Output the [X, Y] coordinate of the center of the cell containing the given text.  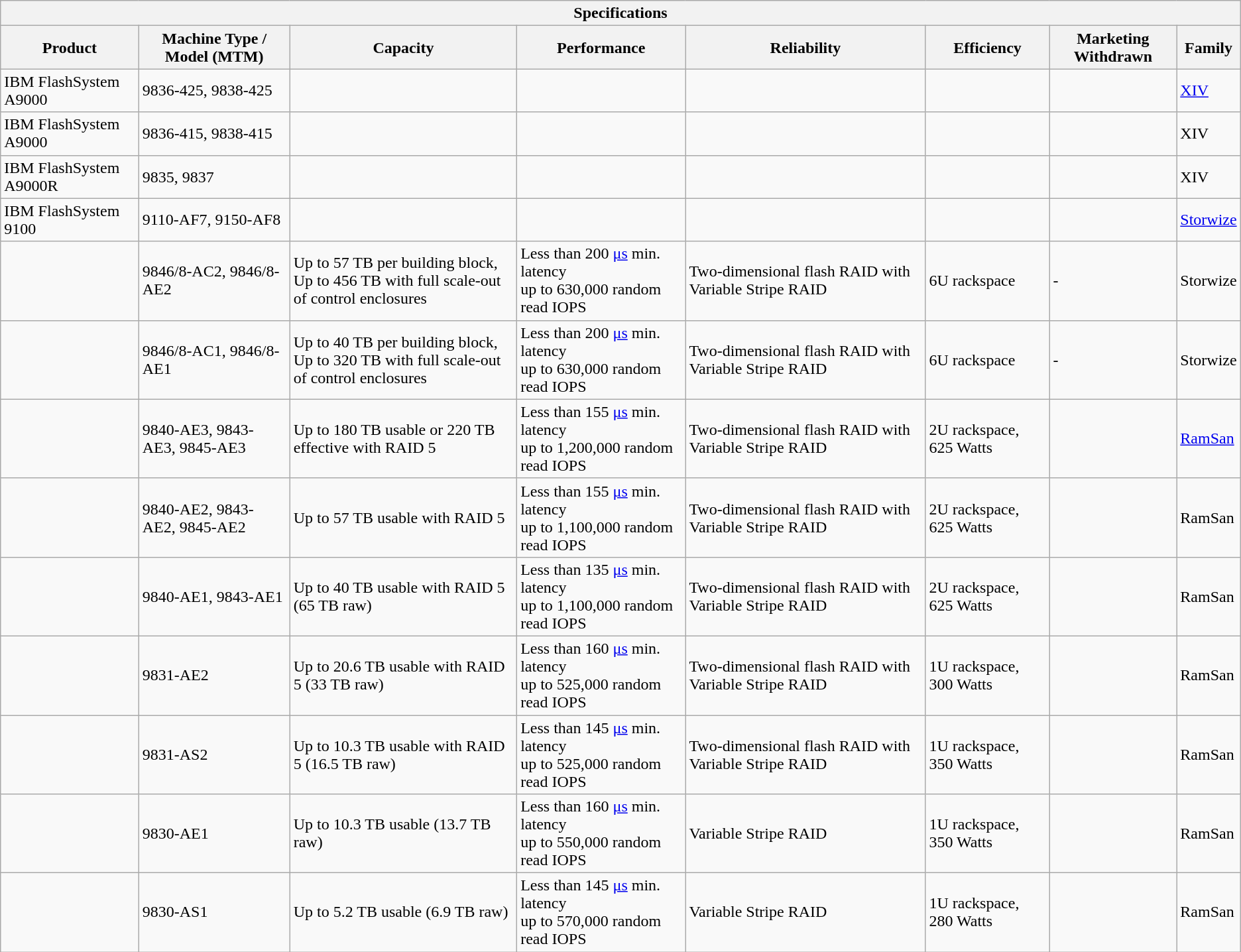
Marketing Withdrawn [1113, 48]
Up to 57 TB per building block,Up to 456 TB with full scale-out of control enclosures [403, 281]
Up to 57 TB usable with RAID 5 [403, 517]
Up to 5.2 TB usable (6.9 TB raw) [403, 912]
9831-AE2 [214, 675]
9846/8-AC1, 9846/8-AE1 [214, 359]
Capacity [403, 48]
Up to 20.6 TB usable with RAID 5 (33 TB raw) [403, 675]
Less than 155 μs min. latencyup to 1,100,000 random read IOPS [601, 517]
9830-AS1 [214, 912]
Less than 155 μs min. latencyup to 1,200,000 random read IOPS [601, 439]
9840-AE3, 9843-AE3, 9845-AE3 [214, 439]
Product [70, 48]
1U rackspace, 300 Watts [988, 675]
Family [1209, 48]
9840-AE1, 9843-AE1 [214, 597]
Specifications [620, 13]
Less than 135 μs min. latencyup to 1,100,000 random read IOPS [601, 597]
Up to 10.3 TB usable with RAID 5 (16.5 TB raw) [403, 754]
Machine Type / Model (MTM) [214, 48]
9846/8-AC2, 9846/8-AE2 [214, 281]
9840-AE2, 9843-AE2, 9845-AE2 [214, 517]
Less than 160 μs min. latencyup to 550,000 random read IOPS [601, 834]
9836-415, 9838-415 [214, 134]
Less than 160 μs min. latencyup to 525,000 random read IOPS [601, 675]
1U rackspace, 280 Watts [988, 912]
Less than 145 μs min. latencyup to 525,000 random read IOPS [601, 754]
Efficiency [988, 48]
9831-AS2 [214, 754]
Up to 40 TB usable with RAID 5 (65 TB raw) [403, 597]
9110-AF7, 9150-AF8 [214, 220]
Performance [601, 48]
Less than 145 μs min. latencyup to 570,000 random read IOPS [601, 912]
Up to 10.3 TB usable (13.7 TB raw) [403, 834]
9836-425, 9838-425 [214, 90]
9830-AE1 [214, 834]
IBM FlashSystem 9100 [70, 220]
Up to 180 TB usable or 220 TB effective with RAID 5 [403, 439]
Reliability [805, 48]
Up to 40 TB per building block,Up to 320 TB with full scale-out of control enclosures [403, 359]
9835, 9837 [214, 176]
IBM FlashSystem A9000R [70, 176]
